Return (x, y) of the center of cell containing provided text 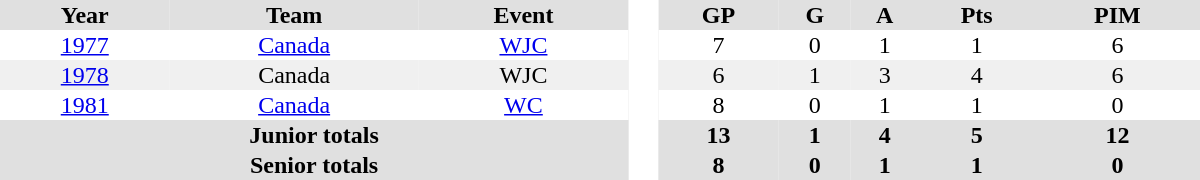
GP (718, 15)
Pts (976, 15)
1981 (85, 105)
5 (976, 135)
Team (294, 15)
A (885, 15)
G (815, 15)
3 (885, 75)
1978 (85, 75)
WC (524, 105)
Senior totals (314, 165)
12 (1118, 135)
1977 (85, 45)
7 (718, 45)
13 (718, 135)
Year (85, 15)
Event (524, 15)
PIM (1118, 15)
Junior totals (314, 135)
